Capture the cell that displays the provided text and extract its [x, y] central coordinate. 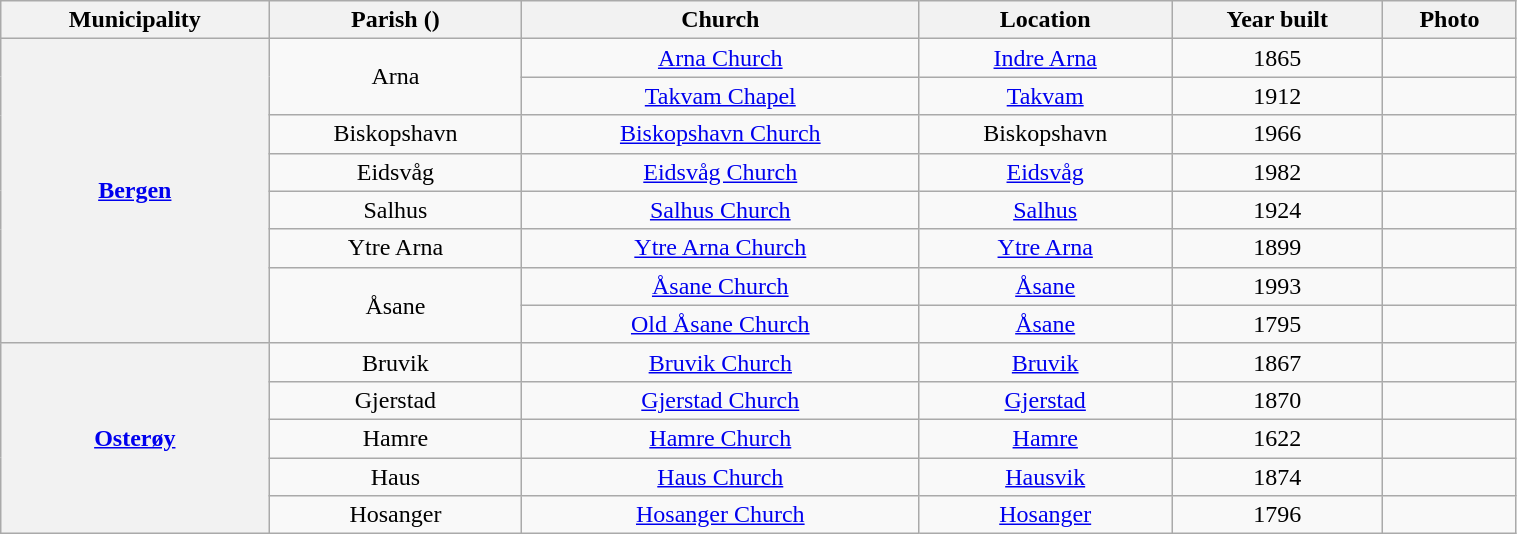
1912 [1278, 96]
Location [1046, 20]
Takvam [1046, 96]
Parish () [396, 20]
Hausvik [1046, 477]
Åsane Church [720, 286]
1865 [1278, 58]
Bruvik Church [720, 362]
1796 [1278, 515]
1795 [1278, 324]
Eidsvåg Church [720, 172]
Osterøy [135, 438]
1966 [1278, 134]
Haus [396, 477]
Indre Arna [1046, 58]
1870 [1278, 400]
Biskopshavn Church [720, 134]
1899 [1278, 248]
Photo [1450, 20]
Bergen [135, 191]
Church [720, 20]
Ytre Arna Church [720, 248]
1867 [1278, 362]
Gjerstad Church [720, 400]
1874 [1278, 477]
Arna Church [720, 58]
1982 [1278, 172]
Municipality [135, 20]
Hosanger Church [720, 515]
Salhus Church [720, 210]
Haus Church [720, 477]
1993 [1278, 286]
Old Åsane Church [720, 324]
Year built [1278, 20]
Takvam Chapel [720, 96]
Hamre Church [720, 438]
1924 [1278, 210]
1622 [1278, 438]
Arna [396, 77]
